Extract the [X, Y] coordinate from the center of the cell holding the provided text.  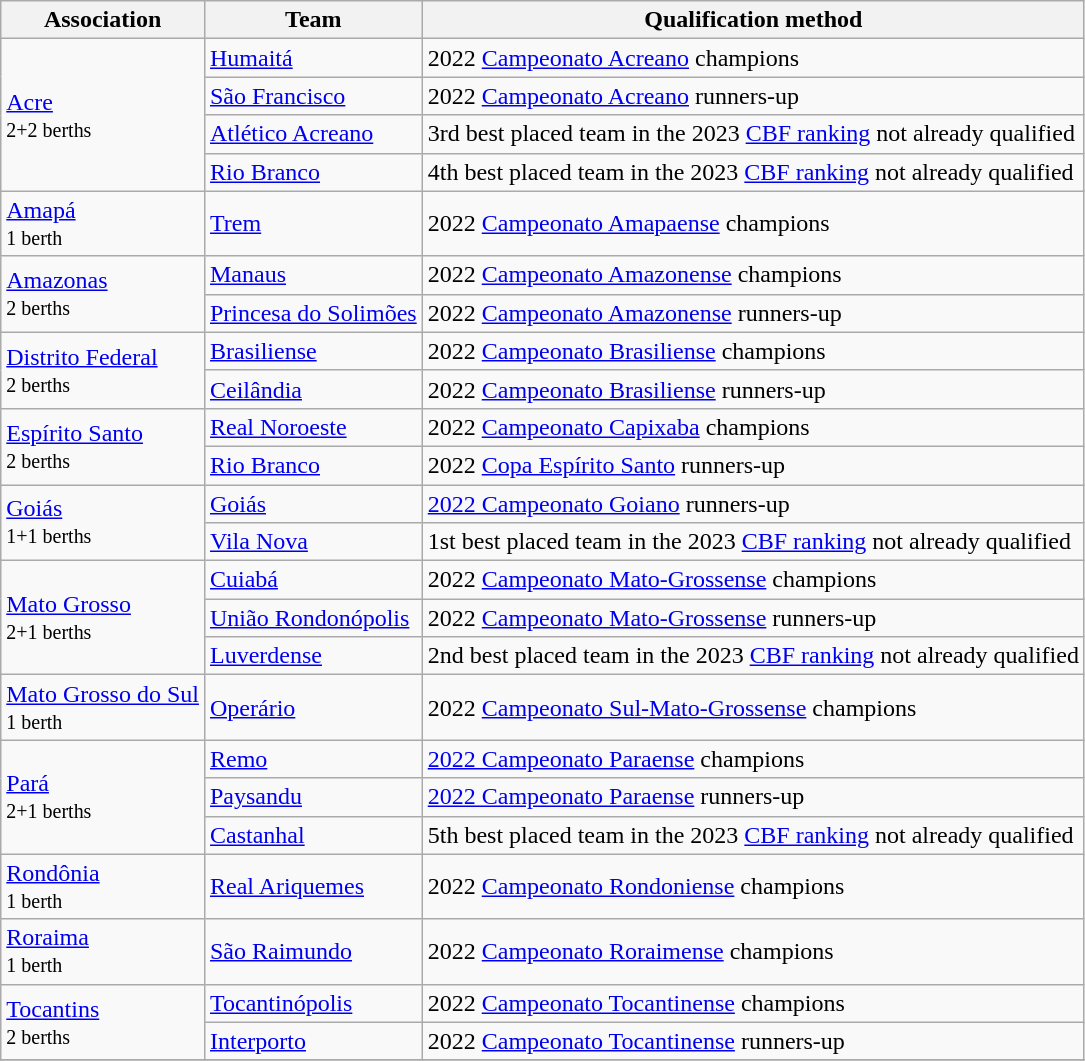
Brasiliense [313, 351]
Amapá1 berth [103, 224]
Manaus [313, 275]
2022 Campeonato Roraimense champions [753, 952]
Tocantins2 berths [103, 1022]
Goiás [313, 503]
Espírito Santo2 berths [103, 446]
2022 Campeonato Capixaba champions [753, 427]
União Rondonópolis [313, 618]
2022 Campeonato Mato-Grossense champions [753, 580]
2022 Campeonato Brasiliense champions [753, 351]
Real Ariquemes [313, 886]
Mato Grosso2+1 berths [103, 618]
Rondônia1 berth [103, 886]
2022 Campeonato Acreano runners-up [753, 96]
1st best placed team in the 2023 CBF ranking not already qualified [753, 542]
2022 Campeonato Paraense runners-up [753, 797]
Goiás1+1 berths [103, 522]
Roraima1 berth [103, 952]
Luverdense [313, 656]
Distrito Federal2 berths [103, 370]
Association [103, 20]
2022 Campeonato Amapaense champions [753, 224]
Humaitá [313, 58]
2022 Campeonato Amazonense runners-up [753, 313]
Ceilândia [313, 389]
2022 Campeonato Sul-Mato-Grossense champions [753, 708]
Cuiabá [313, 580]
2022 Campeonato Paraense champions [753, 759]
Interporto [313, 1041]
Remo [313, 759]
Acre2+2 berths [103, 115]
2022 Campeonato Tocantinense runners-up [753, 1041]
São Francisco [313, 96]
2022 Campeonato Mato-Grossense runners-up [753, 618]
Operário [313, 708]
Qualification method [753, 20]
2nd best placed team in the 2023 CBF ranking not already qualified [753, 656]
Pará2+1 berths [103, 797]
5th best placed team in the 2023 CBF ranking not already qualified [753, 835]
2022 Campeonato Tocantinense champions [753, 1003]
Trem [313, 224]
2022 Campeonato Amazonense champions [753, 275]
Atlético Acreano [313, 134]
São Raimundo [313, 952]
2022 Campeonato Goiano runners-up [753, 503]
2022 Copa Espírito Santo runners-up [753, 465]
4th best placed team in the 2023 CBF ranking not already qualified [753, 172]
Amazonas2 berths [103, 294]
Castanhal [313, 835]
Mato Grosso do Sul1 berth [103, 708]
3rd best placed team in the 2023 CBF ranking not already qualified [753, 134]
Real Noroeste [313, 427]
2022 Campeonato Acreano champions [753, 58]
2022 Campeonato Rondoniense champions [753, 886]
Tocantinópolis [313, 1003]
Paysandu [313, 797]
Princesa do Solimões [313, 313]
Vila Nova [313, 542]
2022 Campeonato Brasiliense runners-up [753, 389]
Team [313, 20]
